Pinpoint the cell where the given text exists, returning its (x, y) midpoint coordinate. 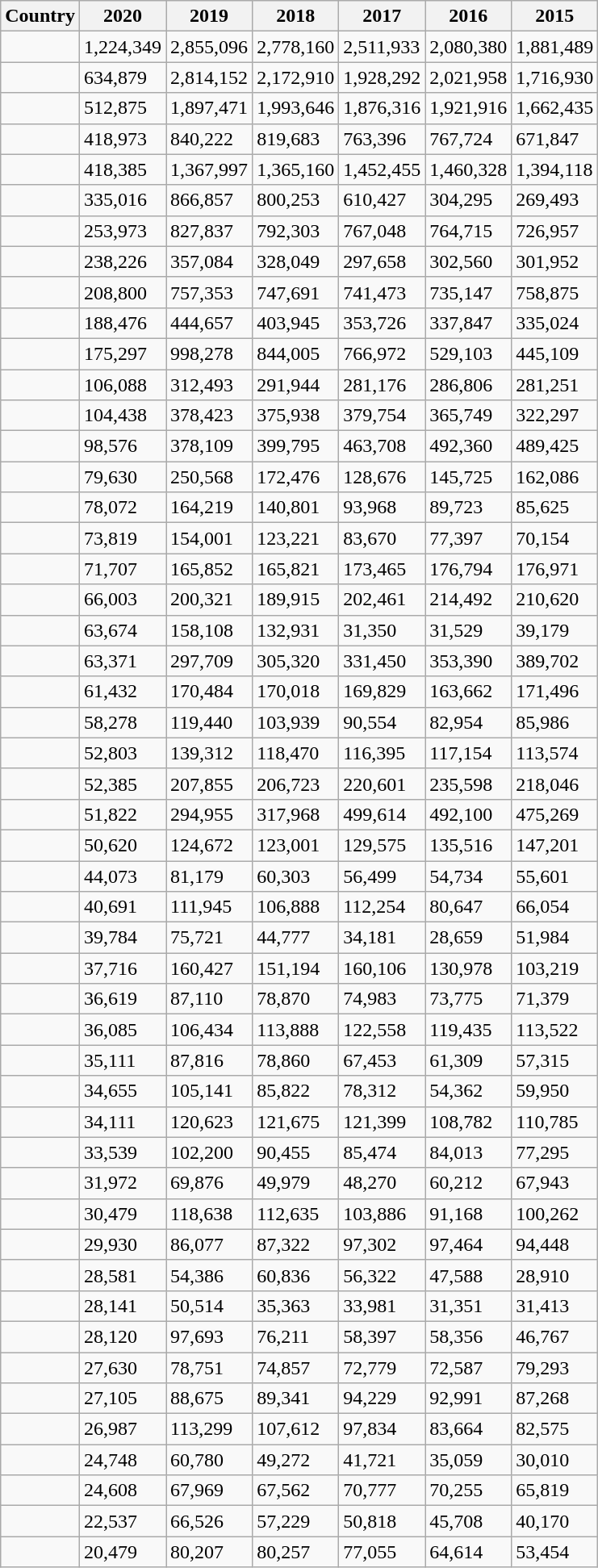
28,581 (123, 1275)
767,048 (383, 231)
86,077 (210, 1244)
85,986 (555, 722)
24,748 (123, 1460)
135,516 (468, 845)
57,229 (295, 1521)
52,803 (123, 753)
123,221 (295, 538)
418,973 (123, 139)
218,046 (555, 784)
998,278 (210, 353)
88,675 (210, 1399)
735,147 (468, 292)
365,749 (468, 416)
37,716 (123, 968)
529,103 (468, 353)
39,179 (555, 630)
2,855,096 (210, 47)
2017 (383, 16)
33,981 (383, 1306)
54,734 (468, 876)
499,614 (383, 814)
50,620 (123, 845)
253,973 (123, 231)
444,657 (210, 323)
102,200 (210, 1152)
173,465 (383, 569)
50,514 (210, 1306)
827,837 (210, 231)
866,857 (210, 200)
389,702 (555, 661)
305,320 (295, 661)
31,413 (555, 1306)
170,484 (210, 692)
2019 (210, 16)
50,818 (383, 1521)
58,278 (123, 722)
328,049 (295, 261)
27,105 (123, 1399)
758,875 (555, 292)
154,001 (210, 538)
79,293 (555, 1368)
800,253 (295, 200)
208,800 (123, 292)
87,110 (210, 999)
56,322 (383, 1275)
2018 (295, 16)
75,721 (210, 938)
51,822 (123, 814)
60,212 (468, 1183)
108,782 (468, 1122)
107,612 (295, 1429)
28,141 (123, 1306)
103,219 (555, 968)
399,795 (295, 446)
1,452,455 (383, 169)
1,367,997 (210, 169)
82,575 (555, 1429)
202,461 (383, 600)
819,683 (295, 139)
379,754 (383, 416)
33,539 (123, 1152)
1,897,471 (210, 108)
63,371 (123, 661)
206,723 (295, 784)
286,806 (468, 385)
69,876 (210, 1183)
34,181 (383, 938)
44,777 (295, 938)
90,554 (383, 722)
52,385 (123, 784)
78,751 (210, 1368)
77,055 (383, 1552)
67,969 (210, 1491)
302,560 (468, 261)
1,928,292 (383, 77)
1,662,435 (555, 108)
1,365,160 (295, 169)
98,576 (123, 446)
Country (40, 16)
322,297 (555, 416)
82,954 (468, 722)
512,875 (123, 108)
89,341 (295, 1399)
65,819 (555, 1491)
67,562 (295, 1491)
24,608 (123, 1491)
28,910 (555, 1275)
30,010 (555, 1460)
103,939 (295, 722)
61,432 (123, 692)
2020 (123, 16)
210,620 (555, 600)
94,229 (383, 1399)
92,991 (468, 1399)
2,021,958 (468, 77)
26,987 (123, 1429)
119,440 (210, 722)
106,434 (210, 1030)
335,016 (123, 200)
63,674 (123, 630)
200,321 (210, 600)
757,353 (210, 292)
80,647 (468, 907)
792,303 (295, 231)
164,219 (210, 508)
64,614 (468, 1552)
140,801 (295, 508)
165,821 (295, 569)
80,207 (210, 1552)
28,120 (123, 1336)
60,836 (295, 1275)
66,526 (210, 1521)
281,176 (383, 385)
220,601 (383, 784)
66,054 (555, 907)
31,529 (468, 630)
463,708 (383, 446)
28,659 (468, 938)
170,018 (295, 692)
671,847 (555, 139)
766,972 (383, 353)
335,024 (555, 323)
112,254 (383, 907)
145,725 (468, 477)
59,950 (555, 1091)
176,794 (468, 569)
60,780 (210, 1460)
34,111 (123, 1122)
97,302 (383, 1244)
492,100 (468, 814)
78,072 (123, 508)
475,269 (555, 814)
116,395 (383, 753)
2,778,160 (295, 47)
87,268 (555, 1399)
2,172,910 (295, 77)
76,211 (295, 1336)
741,473 (383, 292)
130,978 (468, 968)
56,499 (383, 876)
85,625 (555, 508)
39,784 (123, 938)
281,251 (555, 385)
49,272 (295, 1460)
34,655 (123, 1091)
27,630 (123, 1368)
176,971 (555, 569)
74,983 (383, 999)
40,170 (555, 1521)
269,493 (555, 200)
20,479 (123, 1552)
48,270 (383, 1183)
337,847 (468, 323)
31,972 (123, 1183)
67,943 (555, 1183)
103,886 (383, 1214)
54,362 (468, 1091)
71,379 (555, 999)
83,664 (468, 1429)
128,676 (383, 477)
35,111 (123, 1060)
58,356 (468, 1336)
207,855 (210, 784)
312,493 (210, 385)
132,931 (295, 630)
31,351 (468, 1306)
44,073 (123, 876)
113,522 (555, 1030)
353,390 (468, 661)
1,876,316 (383, 108)
767,724 (468, 139)
214,492 (468, 600)
70,777 (383, 1491)
1,716,930 (555, 77)
235,598 (468, 784)
91,168 (468, 1214)
1,921,916 (468, 108)
67,453 (383, 1060)
29,930 (123, 1244)
78,870 (295, 999)
106,888 (295, 907)
94,448 (555, 1244)
291,944 (295, 385)
46,767 (555, 1336)
117,154 (468, 753)
610,427 (383, 200)
1,224,349 (123, 47)
139,312 (210, 753)
1,993,646 (295, 108)
97,834 (383, 1429)
73,819 (123, 538)
151,194 (295, 968)
147,201 (555, 845)
2016 (468, 16)
81,179 (210, 876)
40,691 (123, 907)
634,879 (123, 77)
85,474 (383, 1152)
53,454 (555, 1552)
747,691 (295, 292)
317,968 (295, 814)
118,470 (295, 753)
55,601 (555, 876)
118,638 (210, 1214)
70,255 (468, 1491)
87,322 (295, 1244)
47,588 (468, 1275)
41,721 (383, 1460)
1,460,328 (468, 169)
163,662 (468, 692)
74,857 (295, 1368)
297,658 (383, 261)
492,360 (468, 446)
45,708 (468, 1521)
250,568 (210, 477)
489,425 (555, 446)
104,438 (123, 416)
378,109 (210, 446)
331,450 (383, 661)
70,154 (555, 538)
172,476 (295, 477)
158,108 (210, 630)
188,476 (123, 323)
160,106 (383, 968)
113,299 (210, 1429)
85,822 (295, 1091)
175,297 (123, 353)
79,630 (123, 477)
2,814,152 (210, 77)
445,109 (555, 353)
171,496 (555, 692)
36,619 (123, 999)
726,957 (555, 231)
375,938 (295, 416)
105,141 (210, 1091)
78,860 (295, 1060)
72,779 (383, 1368)
49,979 (295, 1183)
353,726 (383, 323)
129,575 (383, 845)
121,399 (383, 1122)
1,394,118 (555, 169)
97,693 (210, 1336)
61,309 (468, 1060)
31,350 (383, 630)
97,464 (468, 1244)
238,226 (123, 261)
301,952 (555, 261)
30,479 (123, 1214)
124,672 (210, 845)
378,423 (210, 416)
90,455 (295, 1152)
89,723 (468, 508)
165,852 (210, 569)
123,001 (295, 845)
169,829 (383, 692)
106,088 (123, 385)
160,427 (210, 968)
111,945 (210, 907)
77,397 (468, 538)
113,574 (555, 753)
844,005 (295, 353)
71,707 (123, 569)
73,775 (468, 999)
840,222 (210, 139)
119,435 (468, 1030)
2015 (555, 16)
93,968 (383, 508)
60,303 (295, 876)
72,587 (468, 1368)
83,670 (383, 538)
22,537 (123, 1521)
418,385 (123, 169)
403,945 (295, 323)
54,386 (210, 1275)
294,955 (210, 814)
36,085 (123, 1030)
304,295 (468, 200)
122,558 (383, 1030)
84,013 (468, 1152)
189,915 (295, 600)
112,635 (295, 1214)
357,084 (210, 261)
35,059 (468, 1460)
80,257 (295, 1552)
120,623 (210, 1122)
2,511,933 (383, 47)
764,715 (468, 231)
57,315 (555, 1060)
58,397 (383, 1336)
297,709 (210, 661)
77,295 (555, 1152)
87,816 (210, 1060)
66,003 (123, 600)
162,086 (555, 477)
113,888 (295, 1030)
763,396 (383, 139)
35,363 (295, 1306)
100,262 (555, 1214)
1,881,489 (555, 47)
2,080,380 (468, 47)
110,785 (555, 1122)
51,984 (555, 938)
78,312 (383, 1091)
121,675 (295, 1122)
